Find where the given text appears and provide that cell's center as [X, Y] coordinate. 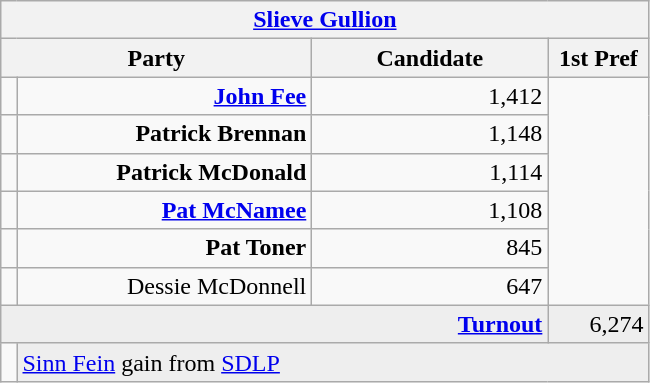
Candidate [430, 58]
Party [156, 58]
1,114 [430, 172]
Turnout [274, 324]
Pat McNamee [164, 210]
845 [430, 248]
Patrick McDonald [164, 172]
1,108 [430, 210]
Dessie McDonnell [164, 286]
1,412 [430, 96]
Pat Toner [164, 248]
1st Pref [598, 58]
6,274 [598, 324]
Sinn Fein gain from SDLP [333, 362]
John Fee [164, 96]
Patrick Brennan [164, 134]
1,148 [430, 134]
Slieve Gullion [325, 20]
647 [430, 286]
